Provide the (x, y) coordinate of the cell's center where the given text is located.  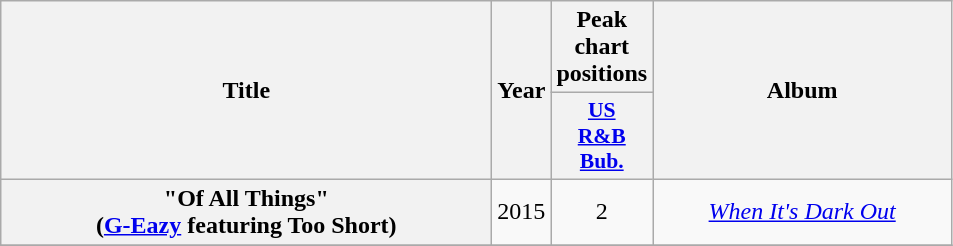
2 (602, 212)
Title (246, 90)
Album (802, 90)
USR&BBub. (602, 136)
"Of All Things"(G-Eazy featuring Too Short) (246, 212)
When It's Dark Out (802, 212)
2015 (522, 212)
Peak chart positions (602, 47)
Year (522, 90)
